Identify which cell holds the provided text, then report its [X, Y] central coordinate. 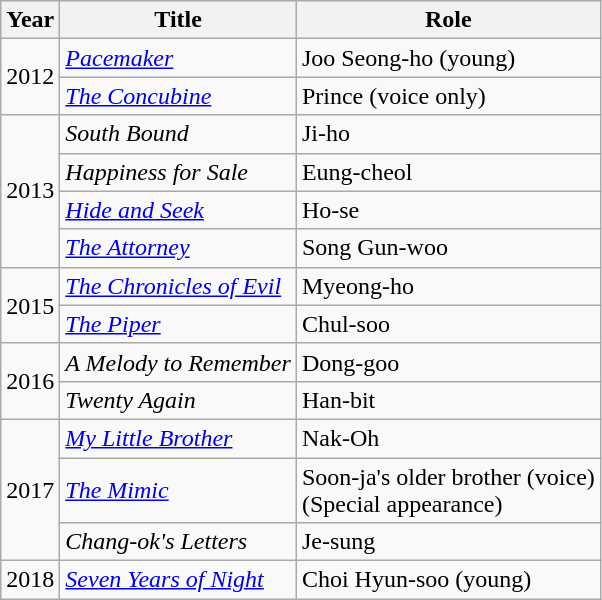
2017 [30, 490]
The Mimic [178, 490]
2013 [30, 191]
Song Gun-woo [448, 248]
2015 [30, 305]
The Chronicles of Evil [178, 286]
Role [448, 20]
Choi Hyun-soo (young) [448, 580]
Dong-goo [448, 362]
Ho-se [448, 210]
Hide and Seek [178, 210]
The Concubine [178, 96]
Title [178, 20]
A Melody to Remember [178, 362]
Year [30, 20]
Je-sung [448, 542]
Twenty Again [178, 400]
Myeong-ho [448, 286]
My Little Brother [178, 438]
Chul-soo [448, 324]
Chang-ok's Letters [178, 542]
Eung-cheol [448, 172]
Han-bit [448, 400]
Happiness for Sale [178, 172]
2018 [30, 580]
2012 [30, 77]
Prince (voice only) [448, 96]
The Attorney [178, 248]
Soon-ja's older brother (voice) (Special appearance) [448, 490]
The Piper [178, 324]
2016 [30, 381]
Pacemaker [178, 58]
Ji-ho [448, 134]
South Bound [178, 134]
Seven Years of Night [178, 580]
Nak-Oh [448, 438]
Joo Seong-ho (young) [448, 58]
